From the cell containing the given text, extract its center point as (x, y) coordinate. 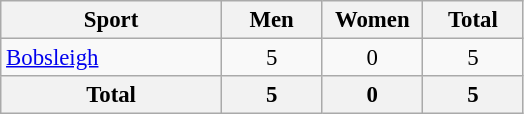
Bobsleigh (112, 58)
Sport (112, 20)
Women (372, 20)
Men (272, 20)
